Return the [x, y] coordinate for the center point of the cell that contains the specified text.  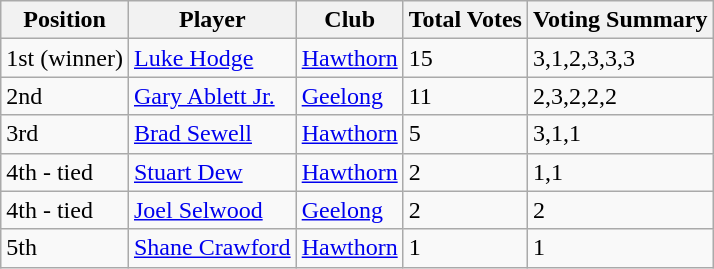
2,3,2,2,2 [620, 96]
3,1,2,3,3,3 [620, 58]
Player [212, 20]
Shane Crawford [212, 248]
5th [65, 248]
Voting Summary [620, 20]
11 [465, 96]
3,1,1 [620, 134]
Club [350, 20]
15 [465, 58]
Brad Sewell [212, 134]
Stuart Dew [212, 172]
5 [465, 134]
Total Votes [465, 20]
3rd [65, 134]
Joel Selwood [212, 210]
Luke Hodge [212, 58]
1,1 [620, 172]
Position [65, 20]
2nd [65, 96]
1st (winner) [65, 58]
Gary Ablett Jr. [212, 96]
